Pinpoint the cell where the given text exists, returning its [x, y] midpoint coordinate. 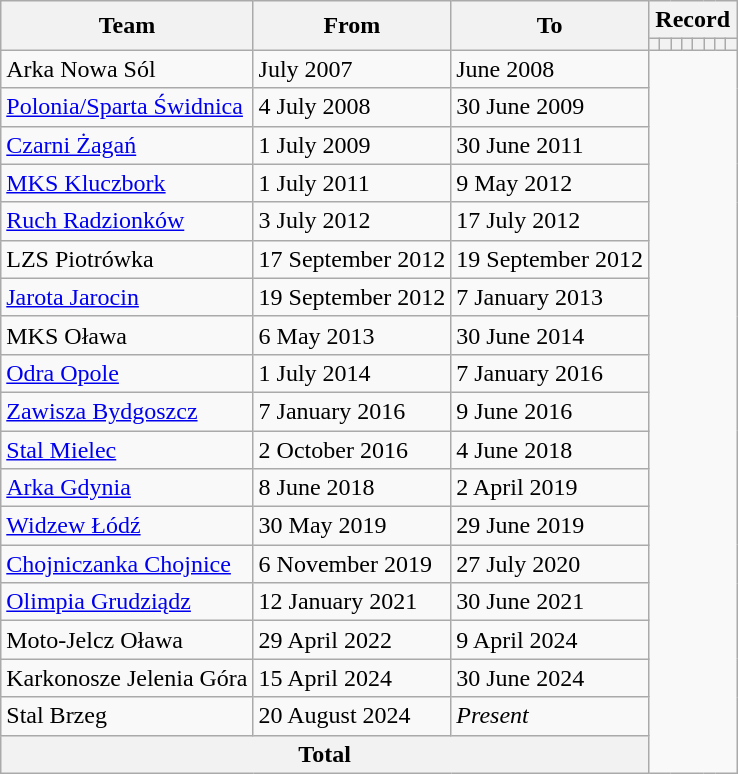
8 June 2018 [352, 488]
Arka Gdynia [127, 488]
6 May 2013 [352, 335]
Arka Nowa Sól [127, 69]
Widzew Łódź [127, 526]
Moto-Jelcz Oława [127, 640]
Ruch Radzionków [127, 221]
Czarni Żagań [127, 145]
9 April 2024 [550, 640]
From [352, 26]
Team [127, 26]
Stal Mielec [127, 449]
17 July 2012 [550, 221]
30 June 2024 [550, 678]
Odra Opole [127, 373]
June 2008 [550, 69]
Total [325, 754]
29 June 2019 [550, 526]
29 April 2022 [352, 640]
Zawisza Bydgoszcz [127, 411]
July 2007 [352, 69]
2 April 2019 [550, 488]
4 June 2018 [550, 449]
Jarota Jarocin [127, 297]
17 September 2012 [352, 259]
30 May 2019 [352, 526]
27 July 2020 [550, 564]
30 June 2009 [550, 107]
12 January 2021 [352, 602]
15 April 2024 [352, 678]
30 June 2014 [550, 335]
MKS Kluczbork [127, 183]
Polonia/Sparta Świdnica [127, 107]
Karkonosze Jelenia Góra [127, 678]
6 November 2019 [352, 564]
30 June 2021 [550, 602]
LZS Piotrówka [127, 259]
1 July 2009 [352, 145]
2 October 2016 [352, 449]
Olimpia Grudziądz [127, 602]
Stal Brzeg [127, 716]
Present [550, 716]
Record [692, 20]
1 July 2014 [352, 373]
To [550, 26]
3 July 2012 [352, 221]
9 May 2012 [550, 183]
Chojniczanka Chojnice [127, 564]
MKS Oława [127, 335]
20 August 2024 [352, 716]
4 July 2008 [352, 107]
9 June 2016 [550, 411]
30 June 2011 [550, 145]
7 January 2013 [550, 297]
1 July 2011 [352, 183]
